Locate the cell with the specified text and output its (X, Y) center coordinate. 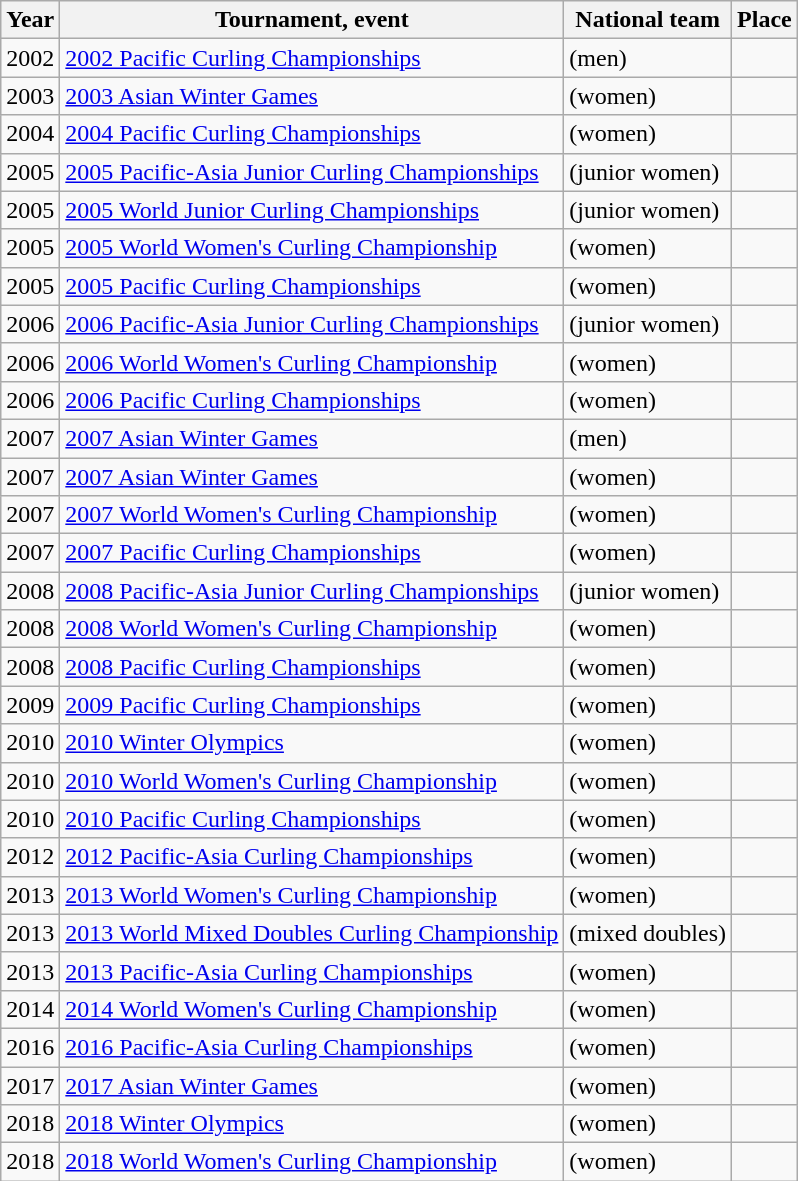
2012 Pacific-Asia Curling Championships (312, 857)
2010 Pacific Curling Championships (312, 819)
2016 (30, 1047)
2004 Pacific Curling Championships (312, 134)
2003 (30, 96)
2013 Pacific-Asia Curling Championships (312, 971)
2002 (30, 58)
2017 (30, 1085)
2005 Pacific Curling Championships (312, 286)
2008 Pacific Curling Championships (312, 667)
Tournament, event (312, 20)
2006 World Women's Curling Championship (312, 362)
2003 Asian Winter Games (312, 96)
2010 Winter Olympics (312, 743)
2018 Winter Olympics (312, 1124)
2010 World Women's Curling Championship (312, 781)
2013 World Women's Curling Championship (312, 895)
2008 Pacific-Asia Junior Curling Championships (312, 591)
2009 Pacific Curling Championships (312, 705)
2012 (30, 857)
2005 World Junior Curling Championships (312, 210)
Place (765, 20)
2005 Pacific-Asia Junior Curling Championships (312, 172)
2018 World Women's Curling Championship (312, 1162)
2002 Pacific Curling Championships (312, 58)
(mixed doubles) (648, 933)
2013 World Mixed Doubles Curling Championship (312, 933)
2007 World Women's Curling Championship (312, 515)
2005 World Women's Curling Championship (312, 248)
Year (30, 20)
2014 World Women's Curling Championship (312, 1009)
2007 Pacific Curling Championships (312, 553)
2017 Asian Winter Games (312, 1085)
National team (648, 20)
2006 Pacific Curling Championships (312, 400)
2008 World Women's Curling Championship (312, 629)
2004 (30, 134)
2016 Pacific-Asia Curling Championships (312, 1047)
2006 Pacific-Asia Junior Curling Championships (312, 324)
2014 (30, 1009)
2009 (30, 705)
